Detect which cell encompasses the target text, then output its [x, y] center coordinate. 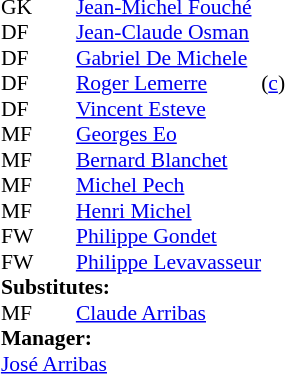
Michel Pech [168, 185]
Manager: [131, 339]
Bernard Blanchet [168, 160]
Philippe Levavasseur [168, 262]
Roger Lemerre [168, 83]
Claude Arribas [168, 313]
Gabriel De Michele [168, 58]
Vincent Esteve [168, 109]
(c) [273, 83]
Henri Michel [168, 211]
Georges Eo [168, 135]
Substitutes: [131, 287]
Jean-Claude Osman [168, 33]
Philippe Gondet [168, 237]
